Provide the (x, y) coordinate of the cell's center where the given text is located.  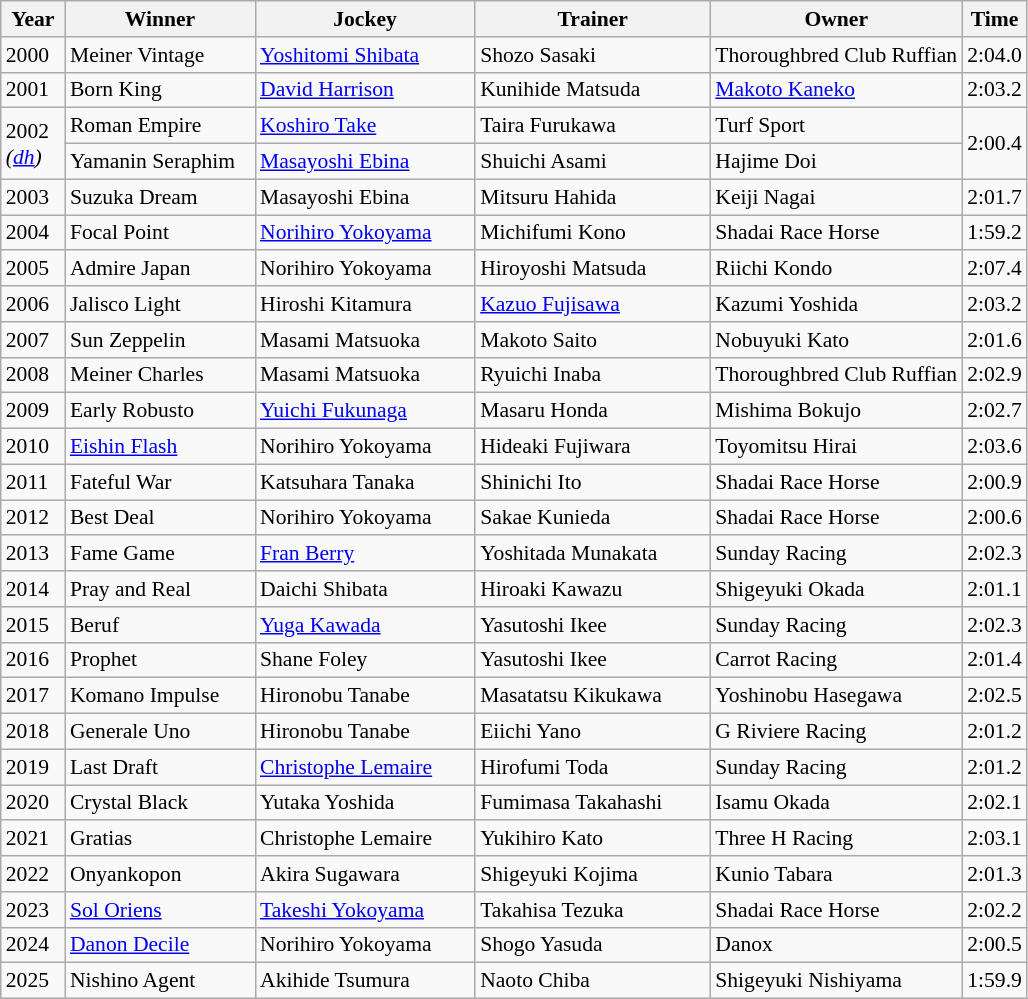
Mishima Bokujo (836, 411)
Komano Impulse (160, 696)
Shogo Yasuda (592, 945)
Keiji Nagai (836, 197)
Hiroyoshi Matsuda (592, 269)
Sakae Kunieda (592, 518)
Fame Game (160, 554)
2025 (33, 981)
Naoto Chiba (592, 981)
Kazuo Fujisawa (592, 304)
Meiner Charles (160, 375)
Yoshinobu Hasegawa (836, 696)
Year (33, 19)
Winner (160, 19)
2021 (33, 839)
Hirofumi Toda (592, 767)
1:59.9 (994, 981)
Onyankopon (160, 874)
2005 (33, 269)
Shigeyuki Okada (836, 589)
Hiroaki Kawazu (592, 589)
2011 (33, 482)
Fateful War (160, 482)
2:03.1 (994, 839)
2:00.6 (994, 518)
Hajime Doi (836, 162)
Crystal Black (160, 803)
2:00.9 (994, 482)
Yoshitada Munakata (592, 554)
Turf Sport (836, 126)
Last Draft (160, 767)
Jockey (365, 19)
Makoto Kaneko (836, 90)
2008 (33, 375)
2:01.1 (994, 589)
2007 (33, 340)
Kunio Tabara (836, 874)
2018 (33, 732)
2:03.6 (994, 447)
David Harrison (365, 90)
Early Robusto (160, 411)
Focal Point (160, 233)
2000 (33, 55)
2:01.6 (994, 340)
2:02.9 (994, 375)
Jalisco Light (160, 304)
2:00.4 (994, 144)
2:02.2 (994, 910)
2:01.7 (994, 197)
Fran Berry (365, 554)
2:04.0 (994, 55)
Roman Empire (160, 126)
Admire Japan (160, 269)
Shane Foley (365, 660)
Yutaka Yoshida (365, 803)
2012 (33, 518)
Time (994, 19)
Eishin Flash (160, 447)
Nobuyuki Kato (836, 340)
2:07.4 (994, 269)
Shozo Sasaki (592, 55)
Eiichi Yano (592, 732)
Hideaki Fujiwara (592, 447)
2004 (33, 233)
Mitsuru Hahida (592, 197)
G Riviere Racing (836, 732)
Prophet (160, 660)
Koshiro Take (365, 126)
Carrot Racing (836, 660)
Trainer (592, 19)
Takeshi Yokoyama (365, 910)
2010 (33, 447)
Beruf (160, 625)
Gratias (160, 839)
2014 (33, 589)
Born King (160, 90)
Akihide Tsumura (365, 981)
2006 (33, 304)
Ryuichi Inaba (592, 375)
2002(dh) (33, 144)
Pray and Real (160, 589)
Kunihide Matsuda (592, 90)
Yukihiro Kato (592, 839)
2019 (33, 767)
2023 (33, 910)
2024 (33, 945)
Danox (836, 945)
2015 (33, 625)
Meiner Vintage (160, 55)
Takahisa Tezuka (592, 910)
Daichi Shibata (365, 589)
Shigeyuki Kojima (592, 874)
Riichi Kondo (836, 269)
Yuga Kawada (365, 625)
2:02.1 (994, 803)
Masaru Honda (592, 411)
2:00.5 (994, 945)
Toyomitsu Hirai (836, 447)
2017 (33, 696)
Nishino Agent (160, 981)
Michifumi Kono (592, 233)
2001 (33, 90)
2013 (33, 554)
Sun Zeppelin (160, 340)
Kazumi Yoshida (836, 304)
Three H Racing (836, 839)
1:59.2 (994, 233)
Sol Oriens (160, 910)
2022 (33, 874)
Shuichi Asami (592, 162)
Taira Furukawa (592, 126)
Katsuhara Tanaka (365, 482)
Hiroshi Kitamura (365, 304)
Yuichi Fukunaga (365, 411)
Danon Decile (160, 945)
Fumimasa Takahashi (592, 803)
Suzuka Dream (160, 197)
Makoto Saito (592, 340)
Yamanin Seraphim (160, 162)
Akira Sugawara (365, 874)
Isamu Okada (836, 803)
Yoshitomi Shibata (365, 55)
2009 (33, 411)
Generale Uno (160, 732)
Masatatsu Kikukawa (592, 696)
2:02.5 (994, 696)
Best Deal (160, 518)
Shigeyuki Nishiyama (836, 981)
2003 (33, 197)
2:01.3 (994, 874)
Owner (836, 19)
2020 (33, 803)
2:02.7 (994, 411)
2:01.4 (994, 660)
2016 (33, 660)
Shinichi Ito (592, 482)
